Identify which cell holds the provided text, then report its [x, y] central coordinate. 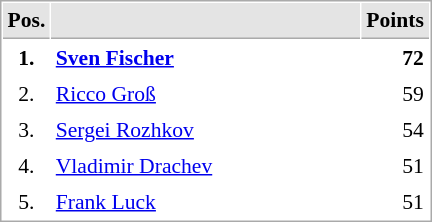
59 [396, 93]
3. [26, 129]
Pos. [26, 21]
Ricco Groß [206, 93]
Vladimir Drachev [206, 165]
2. [26, 93]
Points [396, 21]
Sergei Rozhkov [206, 129]
Frank Luck [206, 201]
5. [26, 201]
1. [26, 57]
54 [396, 129]
72 [396, 57]
Sven Fischer [206, 57]
4. [26, 165]
